Provide the [X, Y] coordinate of the cell's center where the given text is located.  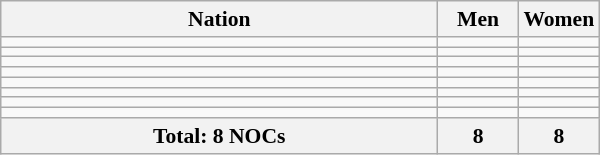
Men [478, 19]
Women [558, 19]
Total: 8 NOCs [220, 136]
Nation [220, 19]
